Capture the cell that displays the provided text and extract its (x, y) central coordinate. 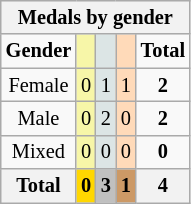
Gender (38, 51)
Male (38, 118)
3 (106, 186)
Medals by gender (96, 17)
Female (38, 85)
Mixed (38, 152)
4 (163, 186)
